Provide the [X, Y] coordinate of the cell's center where the given text is located.  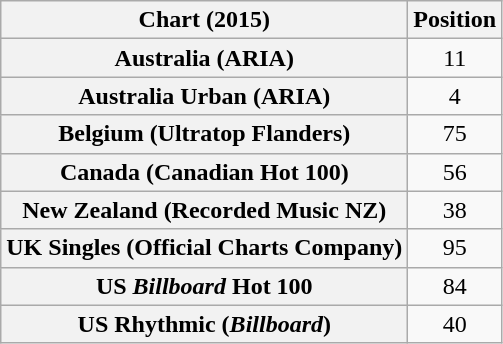
US Rhythmic (Billboard) [204, 324]
Chart (2015) [204, 20]
11 [455, 58]
40 [455, 324]
56 [455, 172]
84 [455, 286]
Australia Urban (ARIA) [204, 96]
75 [455, 134]
4 [455, 96]
95 [455, 248]
UK Singles (Official Charts Company) [204, 248]
US Billboard Hot 100 [204, 286]
New Zealand (Recorded Music NZ) [204, 210]
Position [455, 20]
Canada (Canadian Hot 100) [204, 172]
Belgium (Ultratop Flanders) [204, 134]
38 [455, 210]
Australia (ARIA) [204, 58]
